Identify which cell holds the provided text, then report its [x, y] central coordinate. 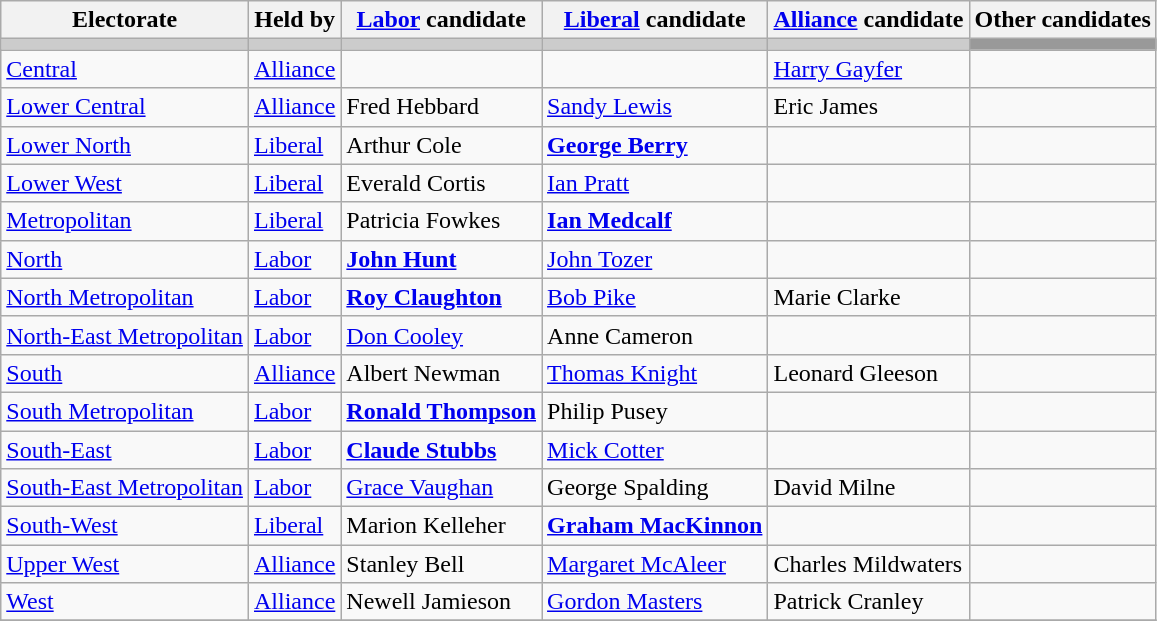
South Metropolitan [125, 411]
Liberal candidate [655, 20]
Bob Pike [655, 297]
John Tozer [655, 259]
Mick Cotter [655, 449]
Lower West [125, 183]
Patrick Cranley [868, 602]
Other candidates [1062, 20]
Harry Gayfer [868, 69]
North-East Metropolitan [125, 335]
Arthur Cole [442, 145]
Lower Central [125, 107]
Alliance candidate [868, 20]
Upper West [125, 564]
Metropolitan [125, 221]
Stanley Bell [442, 564]
West [125, 602]
David Milne [868, 488]
Ronald Thompson [442, 411]
Ian Pratt [655, 183]
Newell Jamieson [442, 602]
South-West [125, 526]
Patricia Fowkes [442, 221]
Charles Mildwaters [868, 564]
Grace Vaughan [442, 488]
Philip Pusey [655, 411]
Albert Newman [442, 373]
George Spalding [655, 488]
Anne Cameron [655, 335]
Leonard Gleeson [868, 373]
Claude Stubbs [442, 449]
Margaret McAleer [655, 564]
Thomas Knight [655, 373]
Held by [294, 20]
Marion Kelleher [442, 526]
John Hunt [442, 259]
Central [125, 69]
North Metropolitan [125, 297]
Eric James [868, 107]
Electorate [125, 20]
South-East [125, 449]
Gordon Masters [655, 602]
Don Cooley [442, 335]
Sandy Lewis [655, 107]
North [125, 259]
Fred Hebbard [442, 107]
Graham MacKinnon [655, 526]
Everald Cortis [442, 183]
Marie Clarke [868, 297]
Labor candidate [442, 20]
South [125, 373]
South-East Metropolitan [125, 488]
Ian Medcalf [655, 221]
Roy Claughton [442, 297]
George Berry [655, 145]
Lower North [125, 145]
